Pinpoint the cell where the given text exists, returning its (x, y) midpoint coordinate. 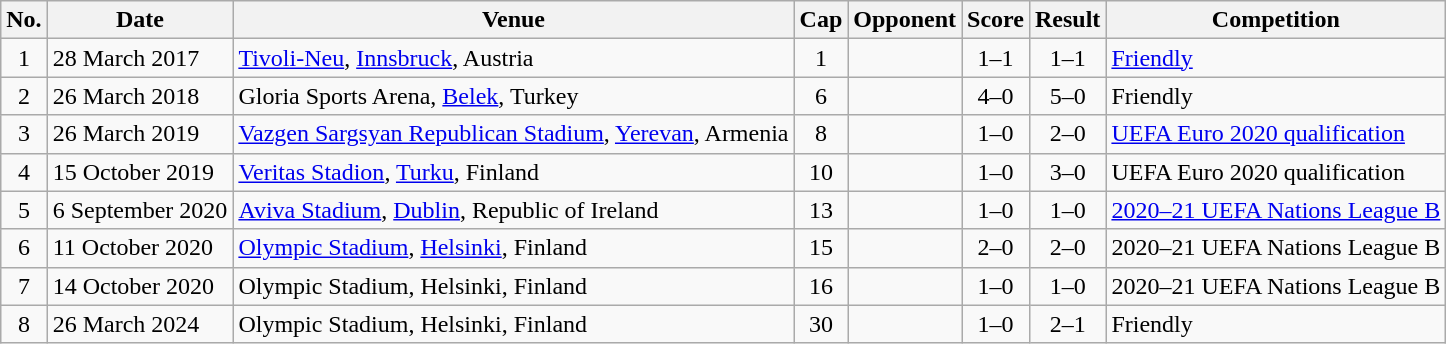
Tivoli-Neu, Innsbruck, Austria (514, 58)
10 (821, 172)
26 March 2024 (140, 324)
2–1 (1067, 324)
No. (24, 20)
Cap (821, 20)
28 March 2017 (140, 58)
5–0 (1067, 96)
13 (821, 210)
Date (140, 20)
5 (24, 210)
30 (821, 324)
3 (24, 134)
Vazgen Sargsyan Republican Stadium, Yerevan, Armenia (514, 134)
Gloria Sports Arena, Belek, Turkey (514, 96)
14 October 2020 (140, 286)
Score (996, 20)
26 March 2019 (140, 134)
11 October 2020 (140, 248)
Veritas Stadion, Turku, Finland (514, 172)
15 October 2019 (140, 172)
2 (24, 96)
6 September 2020 (140, 210)
15 (821, 248)
16 (821, 286)
Opponent (905, 20)
Venue (514, 20)
3–0 (1067, 172)
7 (24, 286)
Competition (1276, 20)
Result (1067, 20)
Aviva Stadium, Dublin, Republic of Ireland (514, 210)
26 March 2018 (140, 96)
4 (24, 172)
4–0 (996, 96)
